Search for the cell housing the specified text and yield its [x, y] center coordinate. 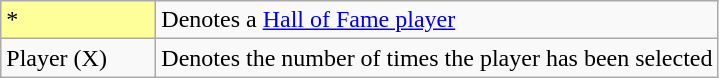
* [78, 20]
Denotes a Hall of Fame player [437, 20]
Denotes the number of times the player has been selected [437, 58]
Player (X) [78, 58]
